Return [X, Y] of the center of cell containing provided text 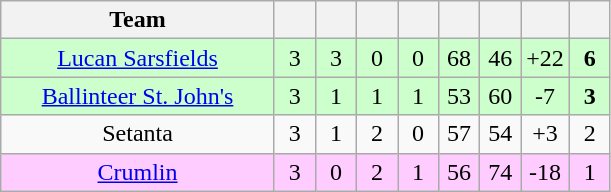
-18 [546, 172]
+22 [546, 58]
74 [500, 172]
60 [500, 96]
Team [138, 20]
+3 [546, 134]
54 [500, 134]
6 [590, 58]
46 [500, 58]
Setanta [138, 134]
57 [460, 134]
Lucan Sarsfields [138, 58]
Ballinteer St. John's [138, 96]
-7 [546, 96]
56 [460, 172]
Crumlin [138, 172]
68 [460, 58]
53 [460, 96]
